Search for the cell housing the specified text and yield its (X, Y) center coordinate. 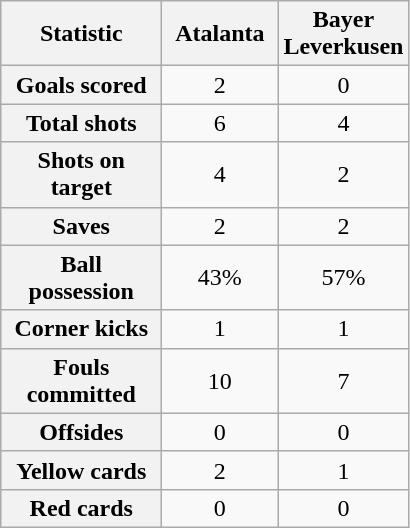
Yellow cards (82, 470)
Saves (82, 226)
7 (344, 380)
Bayer Leverkusen (344, 34)
Corner kicks (82, 329)
Atalanta (220, 34)
Total shots (82, 123)
Statistic (82, 34)
Goals scored (82, 85)
Shots on target (82, 174)
Ball possession (82, 278)
Red cards (82, 508)
Fouls committed (82, 380)
57% (344, 278)
6 (220, 123)
Offsides (82, 432)
43% (220, 278)
10 (220, 380)
